Search for the cell housing the specified text and yield its [X, Y] center coordinate. 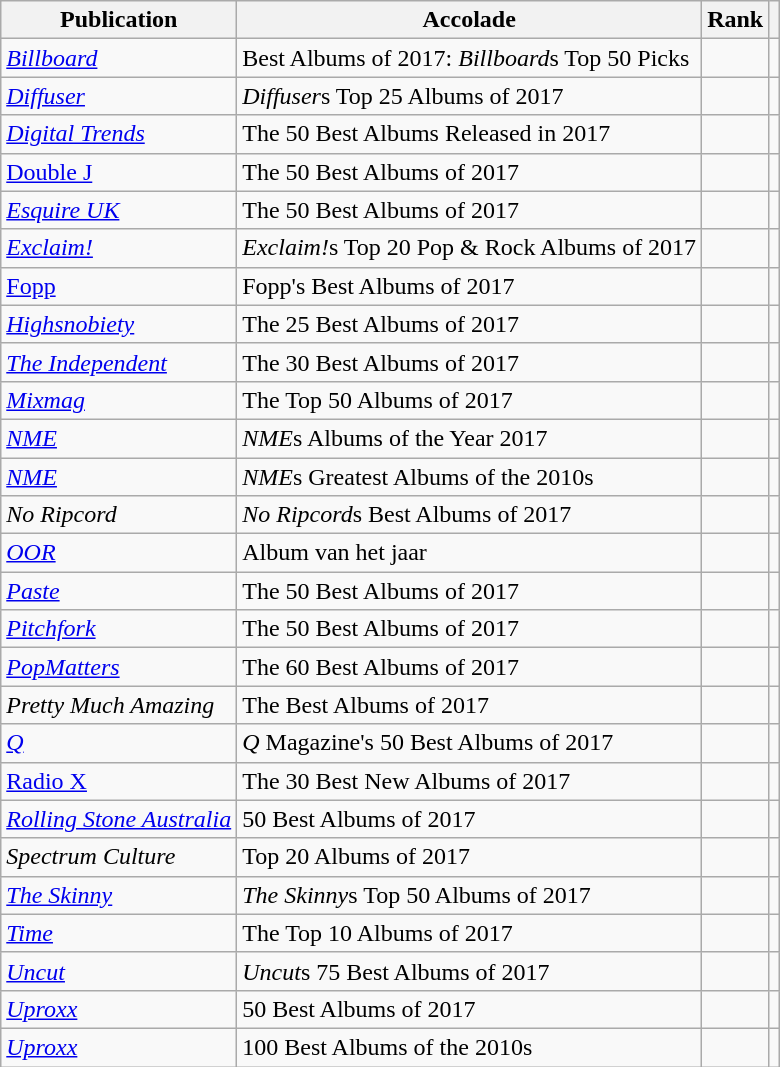
Uncut [119, 971]
PopMatters [119, 667]
Mixmag [119, 400]
Pitchfork [119, 629]
Spectrum Culture [119, 857]
Accolade [470, 20]
Double J [119, 172]
OOR [119, 553]
Diffusers Top 25 Albums of 2017 [470, 96]
The Best Albums of 2017 [470, 705]
Uncuts 75 Best Albums of 2017 [470, 971]
Esquire UK [119, 210]
Digital Trends [119, 134]
The 30 Best New Albums of 2017 [470, 781]
Fopp [119, 286]
Paste [119, 591]
100 Best Albums of the 2010s [470, 1047]
Album van het jaar [470, 553]
The Skinnys Top 50 Albums of 2017 [470, 895]
Pretty Much Amazing [119, 705]
Time [119, 933]
The 30 Best Albums of 2017 [470, 362]
Fopp's Best Albums of 2017 [470, 286]
Highsnobiety [119, 324]
Rolling Stone Australia [119, 819]
Q Magazine's 50 Best Albums of 2017 [470, 743]
The Top 50 Albums of 2017 [470, 400]
Exclaim! [119, 248]
The Skinny [119, 895]
No Ripcords Best Albums of 2017 [470, 515]
No Ripcord [119, 515]
Radio X [119, 781]
Diffuser [119, 96]
Best Albums of 2017: Billboards Top 50 Picks [470, 58]
Billboard [119, 58]
Publication [119, 20]
Rank [736, 20]
NMEs Albums of the Year 2017 [470, 438]
The Top 10 Albums of 2017 [470, 933]
Top 20 Albums of 2017 [470, 857]
The 50 Best Albums Released in 2017 [470, 134]
Exclaim!s Top 20 Pop & Rock Albums of 2017 [470, 248]
NMEs Greatest Albums of the 2010s [470, 477]
The Independent [119, 362]
Q [119, 743]
The 25 Best Albums of 2017 [470, 324]
The 60 Best Albums of 2017 [470, 667]
